Locate the cell with the specified text and output its (x, y) center coordinate. 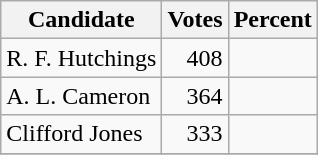
Clifford Jones (82, 134)
A. L. Cameron (82, 96)
R. F. Hutchings (82, 58)
Candidate (82, 20)
408 (195, 58)
333 (195, 134)
364 (195, 96)
Votes (195, 20)
Percent (272, 20)
